Provide the (x, y) coordinate of the cell's center where the given text is located.  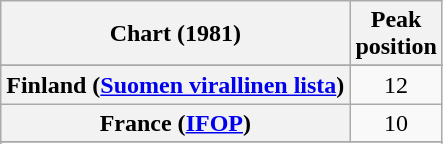
Finland (Suomen virallinen lista) (176, 85)
Chart (1981) (176, 34)
Peakposition (396, 34)
France (IFOP) (176, 123)
10 (396, 123)
12 (396, 85)
